Pinpoint the cell where the given text exists, returning its (x, y) midpoint coordinate. 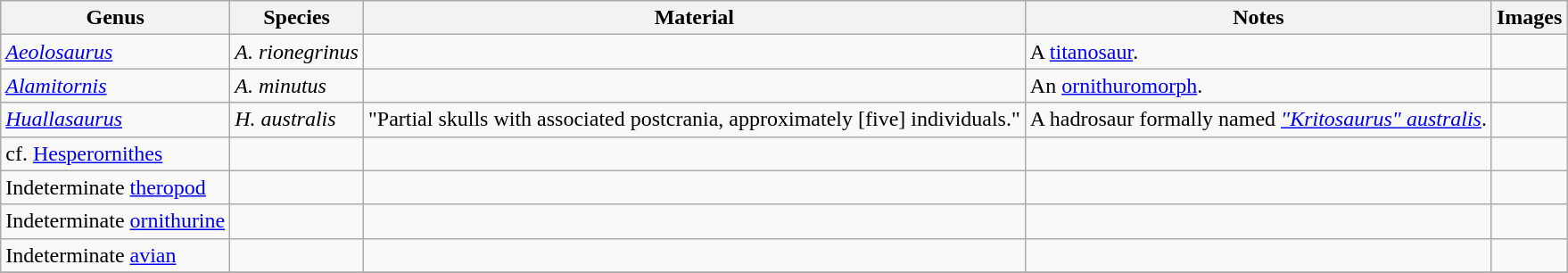
Material (694, 18)
A. rionegrinus (297, 52)
A hadrosaur formally named "Kritosaurus" australis. (1258, 120)
Alamitornis (116, 86)
Species (297, 18)
Images (1529, 18)
Indeterminate avian (116, 255)
An ornithuromorph. (1258, 86)
H. australis (297, 120)
Huallasaurus (116, 120)
"Partial skulls with associated postcrania, approximately [five] individuals." (694, 120)
Indeterminate theropod (116, 187)
Indeterminate ornithurine (116, 221)
Notes (1258, 18)
A titanosaur. (1258, 52)
Aeolosaurus (116, 52)
cf. Hesperornithes (116, 153)
Genus (116, 18)
A. minutus (297, 86)
